Pinpoint the cell where the given text exists, returning its (x, y) midpoint coordinate. 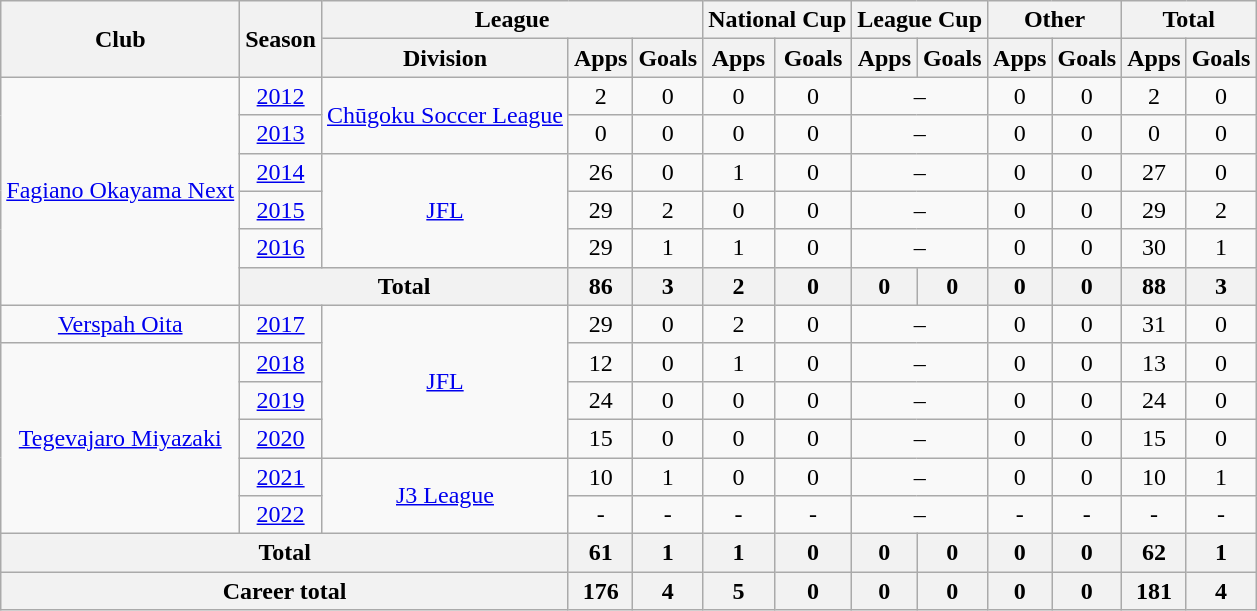
2014 (281, 172)
86 (600, 286)
62 (1154, 553)
Chūgoku Soccer League (444, 115)
5 (739, 591)
61 (600, 553)
Season (281, 39)
2015 (281, 210)
2021 (281, 477)
Other (1055, 20)
Tegevajaro Miyazaki (120, 438)
176 (600, 591)
2016 (281, 248)
J3 League (444, 496)
12 (600, 362)
2012 (281, 96)
Career total (285, 591)
88 (1154, 286)
Division (444, 58)
Verspah Oita (120, 324)
2018 (281, 362)
National Cup (778, 20)
League Cup (920, 20)
2022 (281, 515)
26 (600, 172)
31 (1154, 324)
Fagiano Okayama Next (120, 191)
181 (1154, 591)
30 (1154, 248)
13 (1154, 362)
2019 (281, 400)
2013 (281, 134)
Club (120, 39)
27 (1154, 172)
2017 (281, 324)
2020 (281, 438)
League (512, 20)
